Output the [X, Y] coordinate of the center of the cell containing the given text.  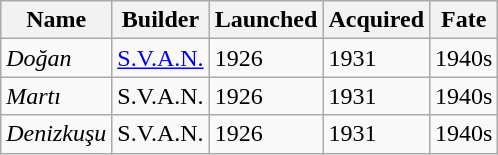
Name [56, 20]
Doğan [56, 58]
Denizkuşu [56, 134]
Launched [266, 20]
Fate [464, 20]
Builder [160, 20]
Martı [56, 96]
Acquired [376, 20]
